Pinpoint the cell where the given text exists, returning its [X, Y] midpoint coordinate. 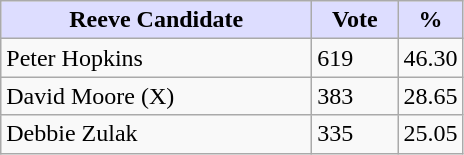
383 [355, 96]
Peter Hopkins [156, 58]
619 [355, 58]
335 [355, 134]
46.30 [430, 58]
David Moore (X) [156, 96]
25.05 [430, 134]
28.65 [430, 96]
Vote [355, 20]
% [430, 20]
Reeve Candidate [156, 20]
Debbie Zulak [156, 134]
